For the text-containing cell, return its midpoint in (x, y) coordinate format. 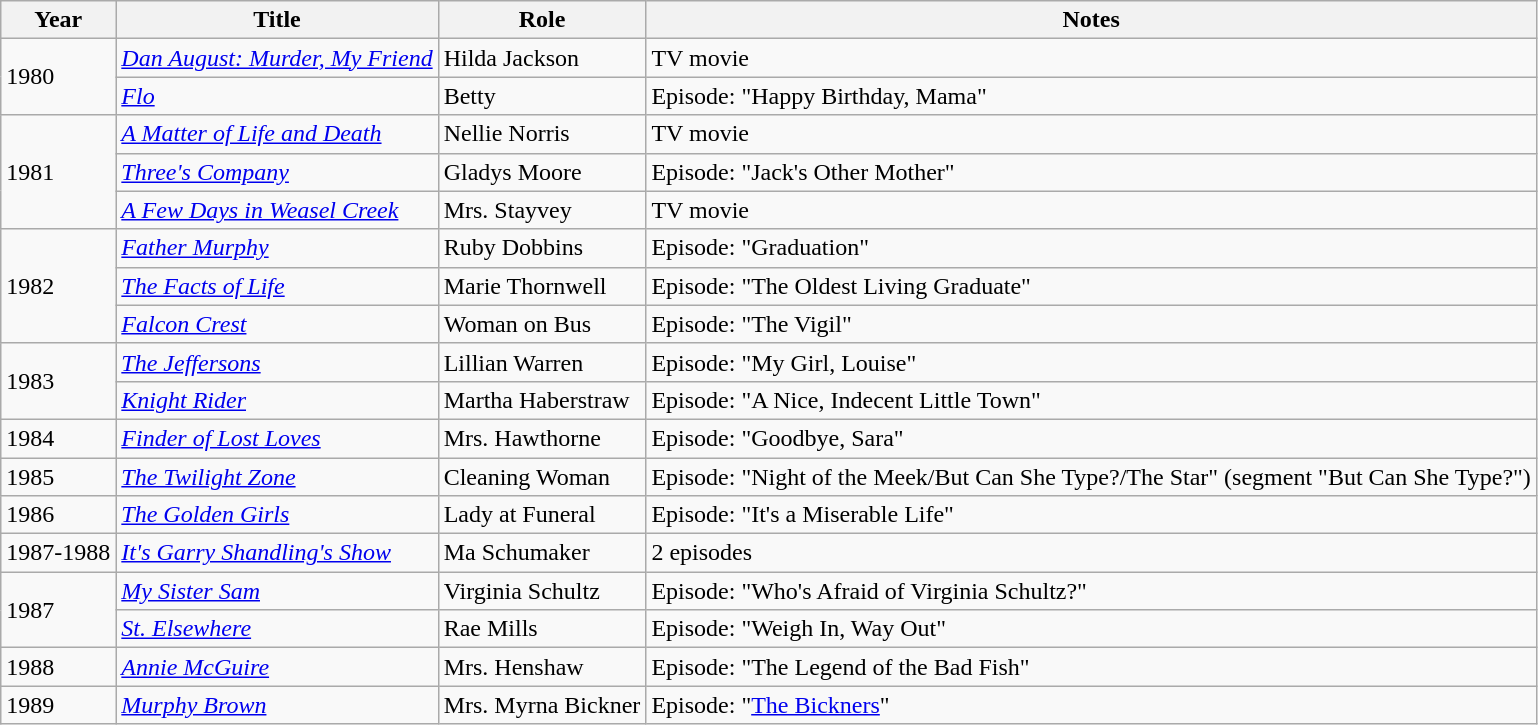
Murphy Brown (277, 705)
It's Garry Shandling's Show (277, 553)
Episode: "Night of the Meek/But Can She Type?/The Star" (segment "But Can She Type?") (1092, 477)
Episode: "My Girl, Louise" (1092, 362)
Three's Company (277, 172)
Episode: "Happy Birthday, Mama" (1092, 96)
1986 (58, 515)
A Matter of Life and Death (277, 134)
1989 (58, 705)
Flo (277, 96)
Gladys Moore (542, 172)
Knight Rider (277, 400)
Mrs. Hawthorne (542, 438)
Episode: "Jack's Other Mother" (1092, 172)
Lady at Funeral (542, 515)
St. Elsewhere (277, 629)
Mrs. Stayvey (542, 210)
My Sister Sam (277, 591)
Episode: "It's a Miserable Life" (1092, 515)
Marie Thornwell (542, 286)
Mrs. Henshaw (542, 667)
A Few Days in Weasel Creek (277, 210)
Role (542, 20)
Episode: "Weigh In, Way Out" (1092, 629)
Year (58, 20)
1980 (58, 77)
Woman on Bus (542, 324)
Mrs. Myrna Bickner (542, 705)
The Jeffersons (277, 362)
Dan August: Murder, My Friend (277, 58)
Ruby Dobbins (542, 248)
Episode: "The Vigil" (1092, 324)
Martha Haberstraw (542, 400)
Title (277, 20)
Episode: "The Legend of the Bad Fish" (1092, 667)
The Golden Girls (277, 515)
Ma Schumaker (542, 553)
Rae Mills (542, 629)
1988 (58, 667)
The Facts of Life (277, 286)
Episode: "Who's Afraid of Virginia Schultz?" (1092, 591)
Nellie Norris (542, 134)
1983 (58, 381)
Finder of Lost Loves (277, 438)
Annie McGuire (277, 667)
Episode: "Goodbye, Sara" (1092, 438)
Episode: "A Nice, Indecent Little Town" (1092, 400)
Falcon Crest (277, 324)
Episode: "The Oldest Living Graduate" (1092, 286)
Notes (1092, 20)
1984 (58, 438)
1981 (58, 172)
The Twilight Zone (277, 477)
Betty (542, 96)
Episode: "Graduation" (1092, 248)
1987 (58, 610)
1985 (58, 477)
Hilda Jackson (542, 58)
Virginia Schultz (542, 591)
2 episodes (1092, 553)
Lillian Warren (542, 362)
Father Murphy (277, 248)
1982 (58, 286)
1987-1988 (58, 553)
Episode: "The Bickners" (1092, 705)
Cleaning Woman (542, 477)
